Output the [X, Y] coordinate of the center of the cell containing the given text.  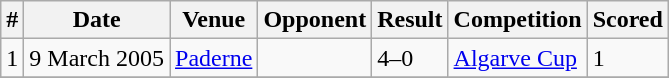
Date [97, 20]
Scored [628, 20]
9 March 2005 [97, 58]
Competition [518, 20]
Opponent [315, 20]
# [12, 20]
4–0 [410, 58]
Result [410, 20]
Algarve Cup [518, 58]
Paderne [214, 58]
Venue [214, 20]
